Scan for the cell matching the given text and deliver its [x, y] coordinate at center. 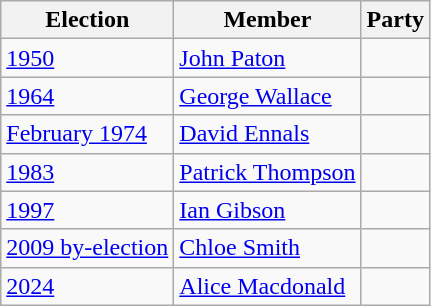
George Wallace [268, 96]
1997 [88, 210]
2024 [88, 286]
Member [268, 20]
2009 by-election [88, 248]
Alice Macdonald [268, 286]
John Paton [268, 58]
Patrick Thompson [268, 172]
February 1974 [88, 134]
Election [88, 20]
Party [395, 20]
Ian Gibson [268, 210]
Chloe Smith [268, 248]
1983 [88, 172]
1964 [88, 96]
1950 [88, 58]
David Ennals [268, 134]
